Scan for the cell matching the given text and deliver its (X, Y) coordinate at center. 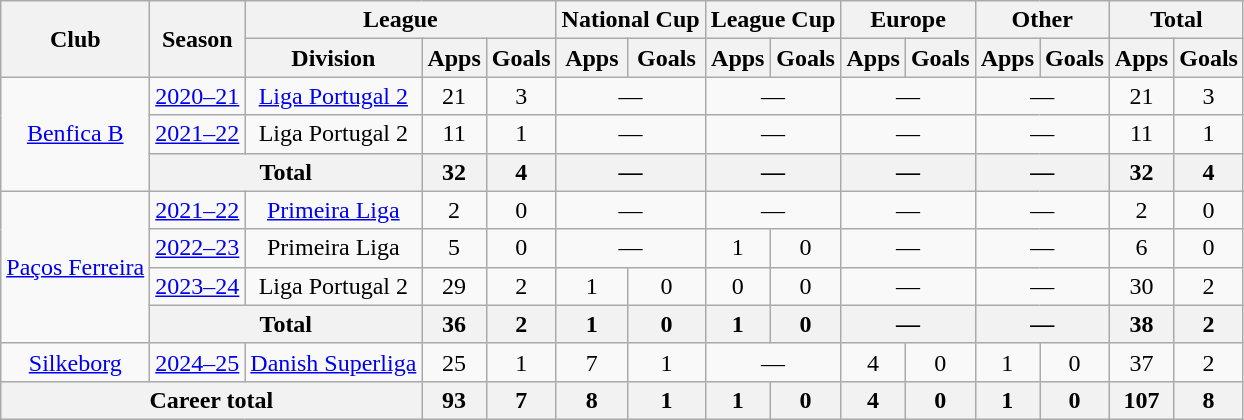
107 (1141, 400)
League Cup (773, 20)
Paços Ferreira (76, 267)
Season (198, 39)
2022–23 (198, 248)
2024–25 (198, 362)
29 (454, 286)
Division (334, 58)
Club (76, 39)
Silkeborg (76, 362)
36 (454, 324)
Benfica B (76, 134)
2020–21 (198, 96)
93 (454, 400)
Danish Superliga (334, 362)
5 (454, 248)
30 (1141, 286)
Career total (212, 400)
6 (1141, 248)
38 (1141, 324)
League (400, 20)
Europe (908, 20)
National Cup (630, 20)
2023–24 (198, 286)
25 (454, 362)
37 (1141, 362)
Other (1042, 20)
